Return [x, y] of the center of cell containing provided text 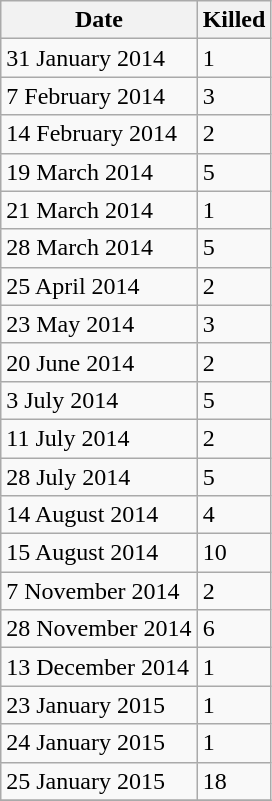
11 July 2014 [99, 438]
28 March 2014 [99, 248]
10 [234, 553]
15 August 2014 [99, 553]
7 February 2014 [99, 96]
3 July 2014 [99, 400]
19 March 2014 [99, 172]
21 March 2014 [99, 210]
Killed [234, 20]
14 February 2014 [99, 134]
4 [234, 515]
31 January 2014 [99, 58]
23 January 2015 [99, 705]
7 November 2014 [99, 591]
25 April 2014 [99, 286]
Date [99, 20]
6 [234, 629]
20 June 2014 [99, 362]
13 December 2014 [99, 667]
24 January 2015 [99, 743]
14 August 2014 [99, 515]
23 May 2014 [99, 324]
25 January 2015 [99, 781]
28 November 2014 [99, 629]
28 July 2014 [99, 477]
18 [234, 781]
